Detect which cell encompasses the target text, then output its (X, Y) center coordinate. 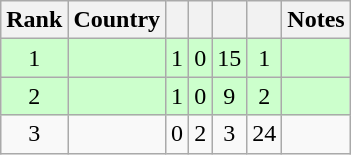
24 (264, 134)
Notes (316, 20)
Country (117, 20)
9 (230, 96)
Rank (34, 20)
15 (230, 58)
